From the cell containing the given text, extract its center point as (X, Y) coordinate. 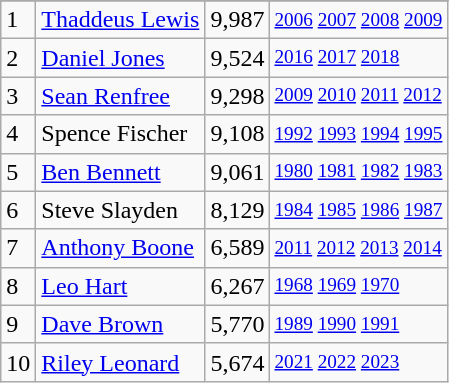
Anthony Boone (120, 248)
9,987 (238, 20)
9,108 (238, 134)
9,524 (238, 58)
6 (18, 210)
1980 1981 1982 1983 (358, 172)
2016 2017 2018 (358, 58)
3 (18, 96)
2021 2022 2023 (358, 362)
1989 1990 1991 (358, 324)
5,674 (238, 362)
6,589 (238, 248)
1968 1969 1970 (358, 286)
7 (18, 248)
Thaddeus Lewis (120, 20)
1992 1993 1994 1995 (358, 134)
8 (18, 286)
6,267 (238, 286)
10 (18, 362)
Sean Renfree (120, 96)
2006 2007 2008 2009 (358, 20)
Steve Slayden (120, 210)
Daniel Jones (120, 58)
Ben Bennett (120, 172)
Riley Leonard (120, 362)
5,770 (238, 324)
2009 2010 2011 2012 (358, 96)
1 (18, 20)
9,298 (238, 96)
1984 1985 1986 1987 (358, 210)
Leo Hart (120, 286)
4 (18, 134)
5 (18, 172)
2 (18, 58)
2011 2012 2013 2014 (358, 248)
Dave Brown (120, 324)
9,061 (238, 172)
Spence Fischer (120, 134)
9 (18, 324)
8,129 (238, 210)
